Detect which cell encompasses the target text, then output its [X, Y] center coordinate. 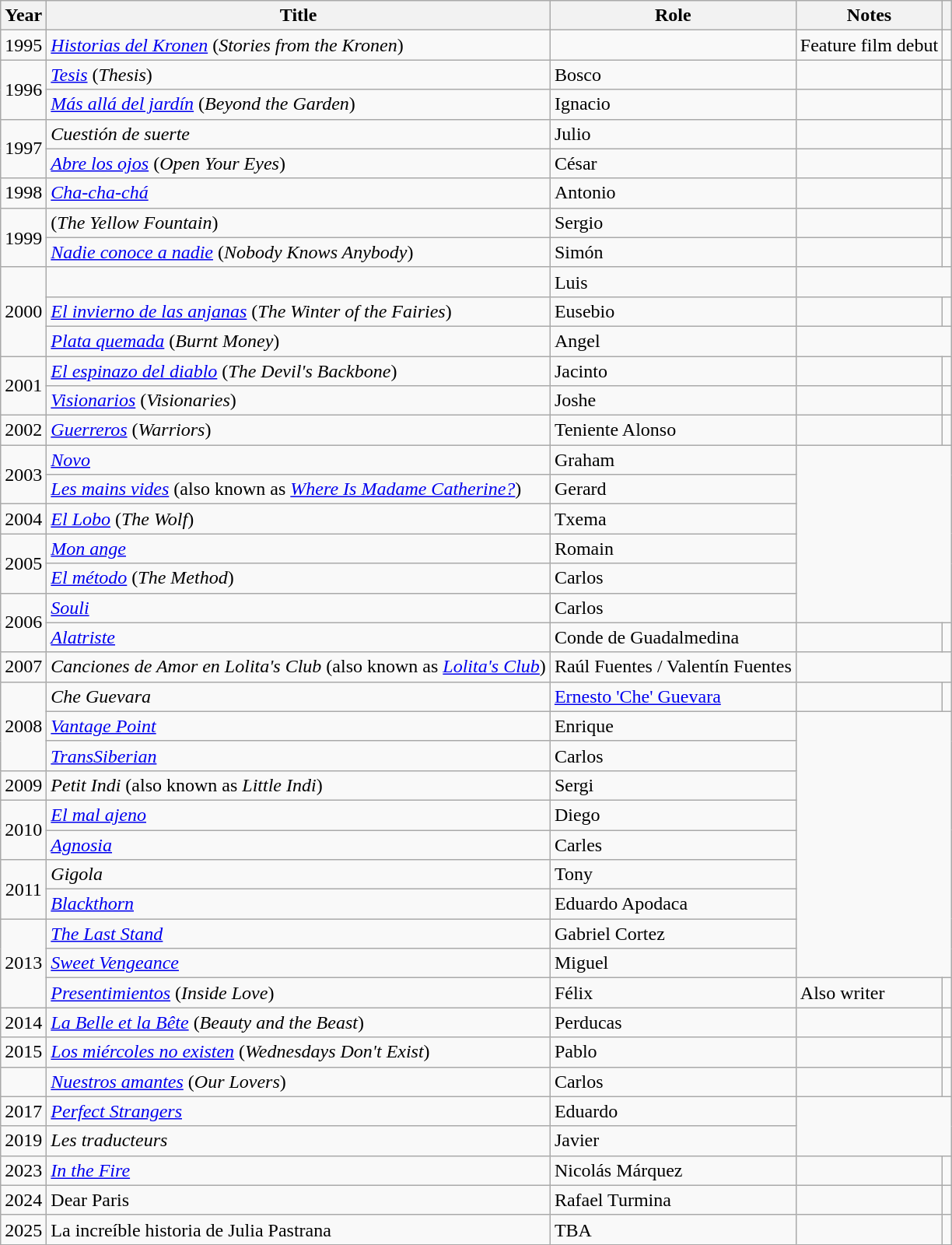
Perducas [673, 1022]
Perfect Strangers [299, 1111]
1996 [23, 89]
2011 [23, 889]
El mal ajeno [299, 815]
2002 [23, 430]
2010 [23, 829]
Visionarios (Visionaries) [299, 401]
TBA [673, 1229]
2009 [23, 785]
Presentimientos (Inside Love) [299, 993]
2008 [23, 726]
Blackthorn [299, 904]
1995 [23, 45]
Souli [299, 608]
Jacinto [673, 371]
1998 [23, 193]
El método (The Method) [299, 578]
2015 [23, 1052]
Eusebio [673, 311]
2005 [23, 563]
Eduardo [673, 1111]
Agnosia [299, 844]
Los miércoles no existen (Wednesdays Don't Exist) [299, 1052]
Feature film debut [869, 45]
The Last Stand [299, 934]
Canciones de Amor en Lolita's Club (also known as Lolita's Club) [299, 667]
2014 [23, 1022]
Enrique [673, 726]
2001 [23, 386]
Graham [673, 460]
2000 [23, 311]
Raúl Fuentes / Valentín Fuentes [673, 667]
Les mains vides (also known as Where Is Madame Catherine?) [299, 489]
Mon ange [299, 549]
Alatriste [299, 637]
Teniente Alonso [673, 430]
Félix [673, 993]
Joshe [673, 401]
Pablo [673, 1052]
Cha-cha-chá [299, 193]
2019 [23, 1141]
Gabriel Cortez [673, 934]
Carles [673, 844]
2007 [23, 667]
Ernesto 'Che' Guevara [673, 696]
Julio [673, 134]
Tesis (Thesis) [299, 75]
Les traducteurs [299, 1141]
Novo [299, 460]
Eduardo Apodaca [673, 904]
Nadie conoce a nadie (Nobody Knows Anybody) [299, 252]
Bosco [673, 75]
Cuestión de suerte [299, 134]
Che Guevara [299, 696]
César [673, 163]
Role [673, 16]
Más allá del jardín (Beyond the Garden) [299, 104]
TransSiberian [299, 756]
Luis [673, 282]
Diego [673, 815]
2025 [23, 1229]
Tony [673, 875]
Historias del Kronen (Stories from the Kronen) [299, 45]
2023 [23, 1170]
2006 [23, 622]
Sweet Vengeance [299, 963]
Rafael Turmina [673, 1200]
1997 [23, 149]
Ignacio [673, 104]
Sergio [673, 223]
1999 [23, 237]
La increíble historia de Julia Pastrana [299, 1229]
2004 [23, 519]
Petit Indi (also known as Little Indi) [299, 785]
2003 [23, 475]
Dear Paris [299, 1200]
El espinazo del diablo (The Devil's Backbone) [299, 371]
Nuestros amantes (Our Lovers) [299, 1082]
2013 [23, 963]
(The Yellow Fountain) [299, 223]
Title [299, 16]
2024 [23, 1200]
In the Fire [299, 1170]
Simón [673, 252]
El invierno de las anjanas (The Winter of the Fairies) [299, 311]
Sergi [673, 785]
Gerard [673, 489]
Conde de Guadalmedina [673, 637]
Romain [673, 549]
Plata quemada (Burnt Money) [299, 341]
2017 [23, 1111]
Abre los ojos (Open Your Eyes) [299, 163]
El Lobo (The Wolf) [299, 519]
Gigola [299, 875]
Nicolás Márquez [673, 1170]
Also writer [869, 993]
Antonio [673, 193]
Year [23, 16]
Notes [869, 16]
Txema [673, 519]
La Belle et la Bête (Beauty and the Beast) [299, 1022]
Miguel [673, 963]
Guerreros (Warriors) [299, 430]
Vantage Point [299, 726]
Javier [673, 1141]
Angel [673, 341]
